From the cell containing the given text, extract its center point as (X, Y) coordinate. 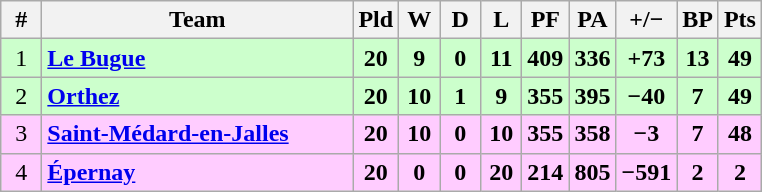
BP (698, 20)
PF (546, 20)
214 (546, 172)
−591 (646, 172)
PA (592, 20)
358 (592, 134)
Épernay (198, 172)
D (460, 20)
+73 (646, 58)
−40 (646, 96)
# (22, 20)
4 (22, 172)
Le Bugue (198, 58)
13 (698, 58)
Saint-Médard-en-Jalles (198, 134)
336 (592, 58)
W (420, 20)
Orthez (198, 96)
+/− (646, 20)
3 (22, 134)
805 (592, 172)
Pld (376, 20)
Pts (740, 20)
409 (546, 58)
L (502, 20)
395 (592, 96)
Team (198, 20)
11 (502, 58)
−3 (646, 134)
48 (740, 134)
